Detect which cell encompasses the target text, then output its [X, Y] center coordinate. 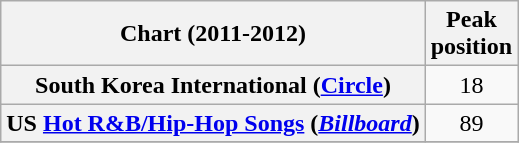
US Hot R&B/Hip-Hop Songs (Billboard) [213, 123]
South Korea International (Circle) [213, 85]
Chart (2011-2012) [213, 34]
Peakposition [471, 34]
18 [471, 85]
89 [471, 123]
